Search for the cell housing the specified text and yield its (X, Y) center coordinate. 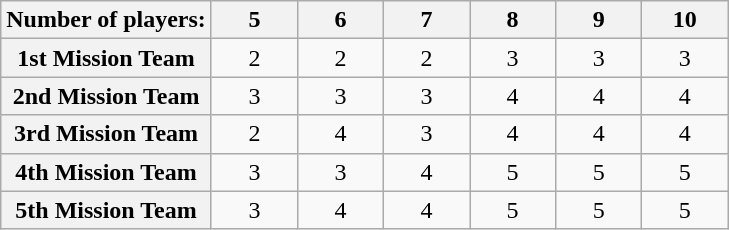
7 (426, 20)
4th Mission Team (106, 172)
Number of players: (106, 20)
3rd Mission Team (106, 134)
5th Mission Team (106, 210)
10 (685, 20)
2nd Mission Team (106, 96)
9 (599, 20)
6 (340, 20)
1st Mission Team (106, 58)
8 (513, 20)
